Search for the cell housing the specified text and yield its (X, Y) center coordinate. 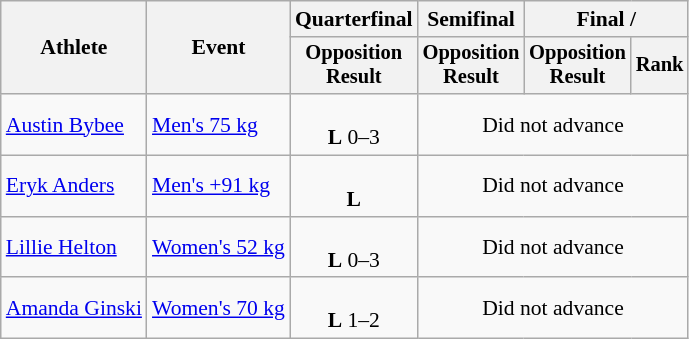
Final / (606, 19)
Athlete (74, 48)
Rank (660, 66)
Men's 75 kg (218, 124)
Eryk Anders (74, 186)
Lillie Helton (74, 248)
Event (218, 48)
L 1–2 (354, 308)
L (354, 186)
Semifinal (472, 19)
Austin Bybee (74, 124)
Women's 70 kg (218, 308)
Men's +91 kg (218, 186)
Amanda Ginski (74, 308)
Women's 52 kg (218, 248)
Quarterfinal (354, 19)
